Find where the given text appears and provide that cell's center as [x, y] coordinate. 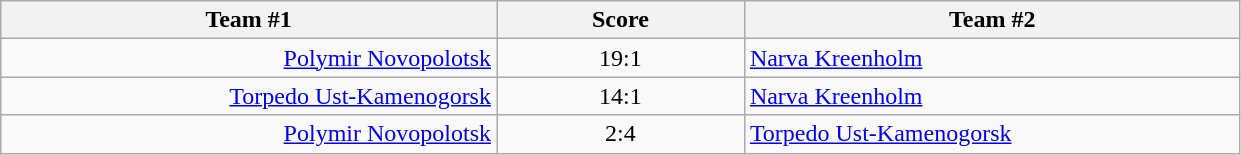
Team #1 [249, 20]
Score [620, 20]
2:4 [620, 134]
19:1 [620, 58]
14:1 [620, 96]
Team #2 [992, 20]
